From the cell containing the given text, extract its center point as [X, Y] coordinate. 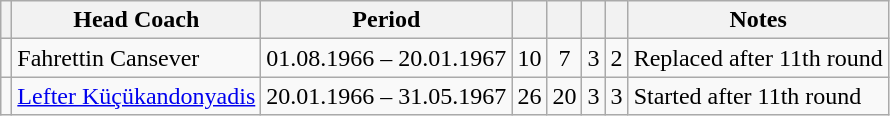
2 [616, 58]
20 [564, 96]
7 [564, 58]
Notes [758, 20]
26 [530, 96]
01.08.1966 – 20.01.1967 [386, 58]
Replaced after 11th round [758, 58]
20.01.1966 – 31.05.1967 [386, 96]
Fahrettin Cansever [136, 58]
Started after 11th round [758, 96]
Period [386, 20]
10 [530, 58]
Lefter Küçükandonyadis [136, 96]
Head Coach [136, 20]
